Find where the given text appears and provide that cell's center as [x, y] coordinate. 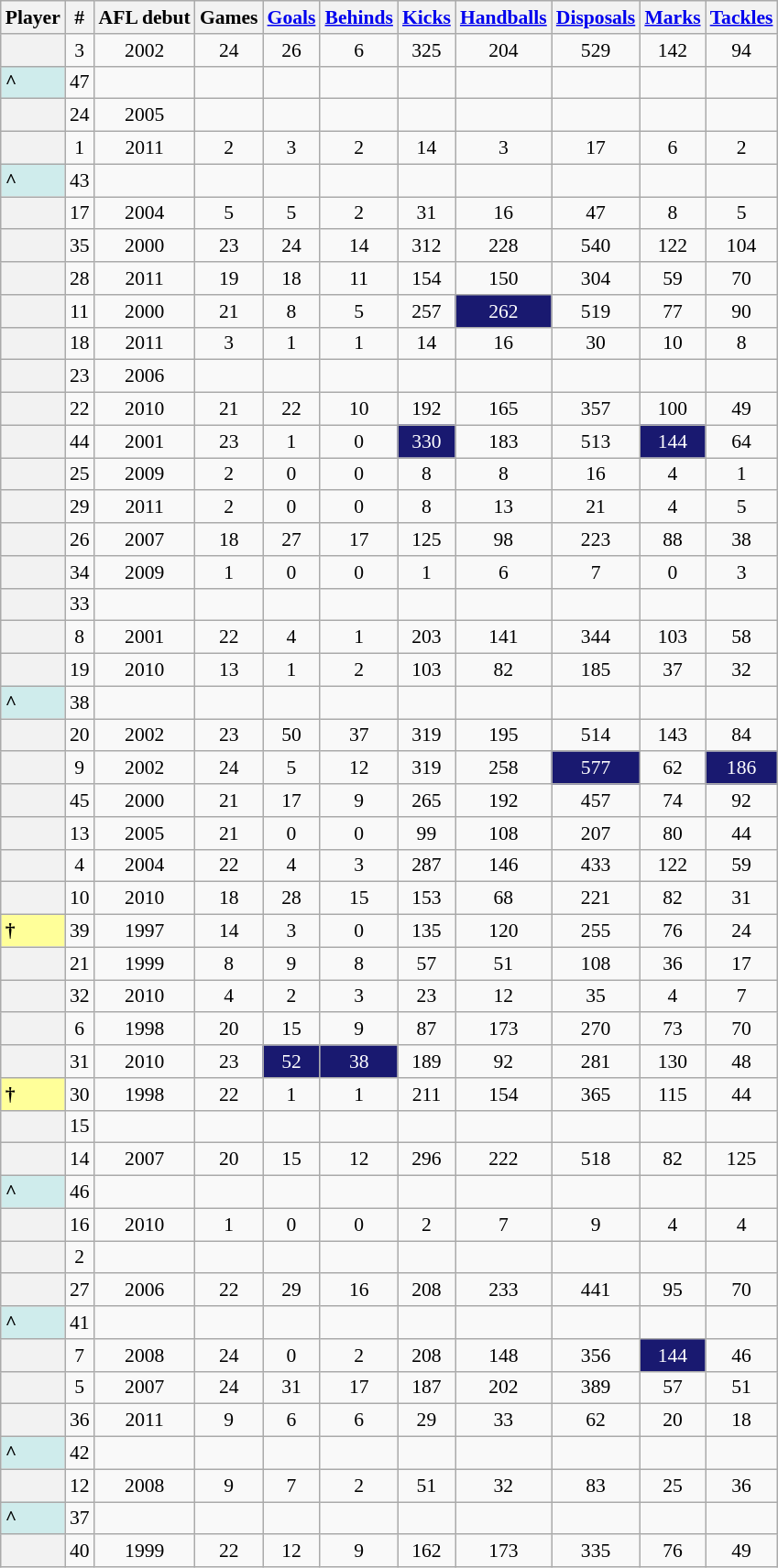
255 [596, 931]
39 [80, 931]
514 [596, 735]
73 [673, 1029]
99 [427, 833]
389 [596, 1388]
441 [596, 1290]
# [80, 17]
365 [596, 1094]
AFL debut [145, 17]
186 [742, 768]
312 [427, 246]
Kicks [427, 17]
64 [742, 441]
183 [504, 441]
120 [504, 931]
95 [673, 1290]
344 [596, 637]
433 [596, 866]
162 [427, 1552]
43 [80, 180]
88 [673, 539]
41 [80, 1323]
330 [427, 441]
104 [742, 246]
90 [742, 311]
265 [427, 800]
83 [596, 1486]
135 [427, 931]
150 [504, 278]
Handballs [504, 17]
Goals [291, 17]
202 [504, 1388]
513 [596, 441]
519 [596, 311]
335 [596, 1552]
165 [504, 409]
Tackles [742, 17]
189 [427, 1062]
94 [742, 50]
100 [673, 409]
40 [80, 1552]
84 [742, 735]
Behinds [359, 17]
233 [504, 1290]
258 [504, 768]
Disposals [596, 17]
Marks [673, 17]
357 [596, 409]
270 [596, 1029]
77 [673, 311]
257 [427, 311]
42 [80, 1454]
207 [596, 833]
204 [504, 50]
577 [596, 768]
211 [427, 1094]
529 [596, 50]
1997 [145, 931]
80 [673, 833]
148 [504, 1356]
203 [427, 637]
325 [427, 50]
87 [427, 1029]
221 [596, 898]
296 [427, 1160]
142 [673, 50]
356 [596, 1356]
187 [427, 1388]
98 [504, 539]
130 [673, 1062]
185 [596, 670]
222 [504, 1160]
281 [596, 1062]
143 [673, 735]
518 [596, 1160]
68 [504, 898]
262 [504, 311]
52 [291, 1062]
74 [673, 800]
50 [291, 735]
540 [596, 246]
195 [504, 735]
287 [427, 866]
141 [504, 637]
45 [80, 800]
304 [596, 278]
58 [742, 637]
Games [229, 17]
228 [504, 246]
48 [742, 1062]
115 [673, 1094]
146 [504, 866]
153 [427, 898]
457 [596, 800]
Player [33, 17]
223 [596, 539]
34 [80, 572]
